Capture the cell that displays the provided text and extract its (x, y) central coordinate. 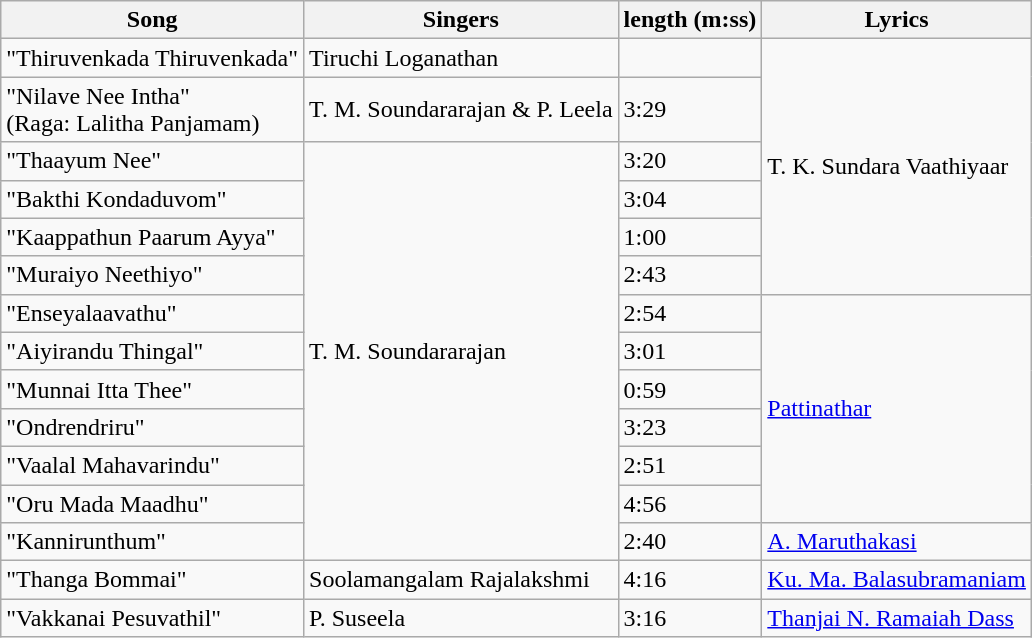
3:29 (690, 110)
Soolamangalam Rajalakshmi (462, 580)
T. K. Sundara Vaathiyaar (897, 166)
"Vakkanai Pesuvathil" (152, 618)
Song (152, 20)
"Vaalal Mahavarindu" (152, 465)
T. M. Soundararajan (462, 352)
T. M. Soundararajan & P. Leela (462, 110)
2:51 (690, 465)
Singers (462, 20)
3:16 (690, 618)
"Oru Mada Maadhu" (152, 503)
4:56 (690, 503)
"Thaayum Nee" (152, 161)
"Ondrendriru" (152, 427)
Tiruchi Loganathan (462, 58)
Lyrics (897, 20)
2:40 (690, 542)
"Thanga Bommai" (152, 580)
"Aiyirandu Thingal" (152, 351)
0:59 (690, 389)
3:23 (690, 427)
Pattinathar (897, 408)
3:01 (690, 351)
3:04 (690, 199)
"Enseyalaavathu" (152, 313)
A. Maruthakasi (897, 542)
"Munnai Itta Thee" (152, 389)
"Nilave Nee Intha"(Raga: Lalitha Panjamam) (152, 110)
3:20 (690, 161)
2:43 (690, 275)
"Thiruvenkada Thiruvenkada" (152, 58)
length (m:ss) (690, 20)
Ku. Ma. Balasubramaniam (897, 580)
"Kaappathun Paarum Ayya" (152, 237)
P. Suseela (462, 618)
2:54 (690, 313)
"Bakthi Kondaduvom" (152, 199)
"Kannirunthum" (152, 542)
1:00 (690, 237)
"Muraiyo Neethiyo" (152, 275)
4:16 (690, 580)
Thanjai N. Ramaiah Dass (897, 618)
